Extract the (X, Y) coordinate from the center of the cell holding the provided text.  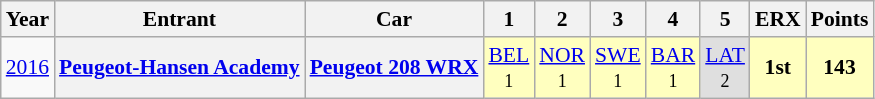
Year (28, 19)
3 (618, 19)
Peugeot-Hansen Academy (180, 68)
SWE1 (618, 68)
143 (840, 68)
NOR1 (562, 68)
Entrant (180, 19)
2016 (28, 68)
Car (394, 19)
Points (840, 19)
2 (562, 19)
Peugeot 208 WRX (394, 68)
4 (674, 19)
5 (725, 19)
BAR1 (674, 68)
1 (508, 19)
LAT2 (725, 68)
BEL1 (508, 68)
1st (778, 68)
ERX (778, 19)
